Determine the [x, y] coordinate at the center of the cell enclosing the given text.  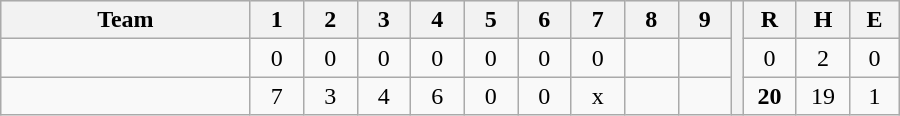
20 [770, 96]
x [598, 96]
8 [652, 20]
9 [705, 20]
E [874, 20]
19 [823, 96]
R [770, 20]
H [823, 20]
5 [491, 20]
Team [126, 20]
